Pinpoint the cell where the given text exists, returning its (X, Y) midpoint coordinate. 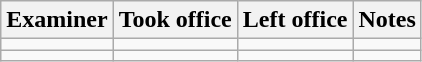
Left office (295, 20)
Took office (175, 20)
Notes (387, 20)
Examiner (57, 20)
